Extract the [x, y] coordinate from the center of the cell holding the provided text.  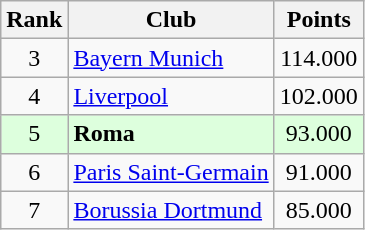
4 [34, 96]
5 [34, 134]
3 [34, 58]
Paris Saint-Germain [171, 172]
102.000 [318, 96]
Liverpool [171, 96]
7 [34, 210]
Rank [34, 20]
Roma [171, 134]
114.000 [318, 58]
85.000 [318, 210]
Bayern Munich [171, 58]
Club [171, 20]
Points [318, 20]
Borussia Dortmund [171, 210]
91.000 [318, 172]
93.000 [318, 134]
6 [34, 172]
